For the text-containing cell, return its midpoint in [X, Y] coordinate format. 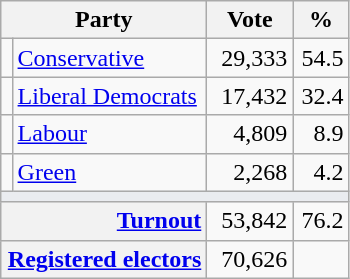
Conservative [110, 58]
8.9 [321, 134]
4,809 [250, 134]
Vote [250, 20]
32.4 [321, 96]
53,842 [250, 221]
Turnout [104, 221]
17,432 [250, 96]
Party [104, 20]
2,268 [250, 172]
Green [110, 172]
70,626 [250, 259]
29,333 [250, 58]
4.2 [321, 172]
Registered electors [104, 259]
% [321, 20]
Liberal Democrats [110, 96]
76.2 [321, 221]
54.5 [321, 58]
Labour [110, 134]
